Capture the cell that displays the provided text and extract its (X, Y) central coordinate. 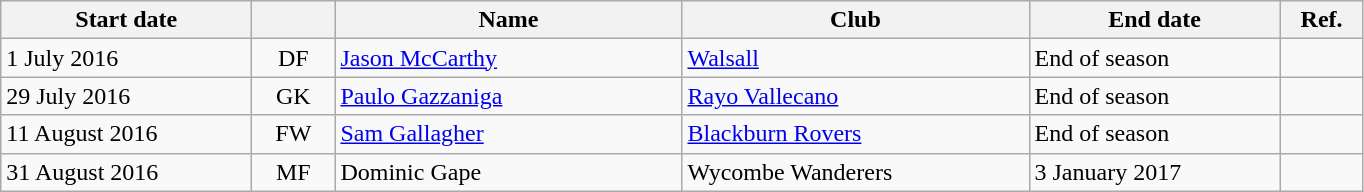
Rayo Vallecano (856, 96)
Walsall (856, 58)
1 July 2016 (126, 58)
Start date (126, 20)
Jason McCarthy (508, 58)
End date (1154, 20)
DF (294, 58)
Sam Gallagher (508, 134)
Wycombe Wanderers (856, 172)
Dominic Gape (508, 172)
31 August 2016 (126, 172)
Ref. (1322, 20)
29 July 2016 (126, 96)
Name (508, 20)
Blackburn Rovers (856, 134)
MF (294, 172)
FW (294, 134)
GK (294, 96)
Club (856, 20)
3 January 2017 (1154, 172)
11 August 2016 (126, 134)
Paulo Gazzaniga (508, 96)
